Capture the cell that displays the provided text and extract its [x, y] central coordinate. 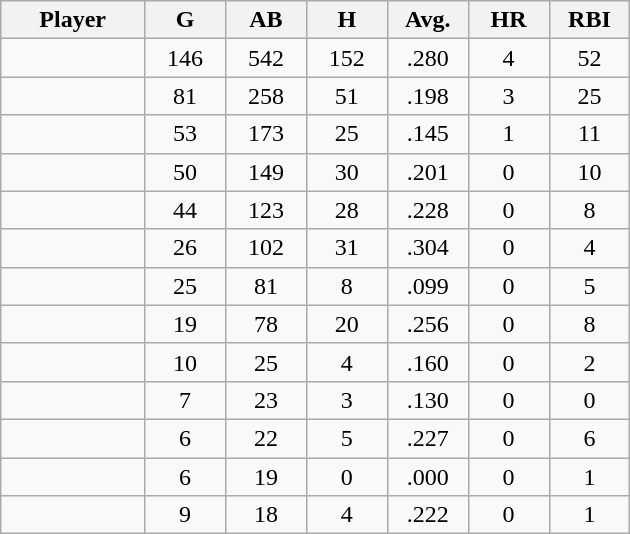
.145 [428, 134]
26 [186, 248]
.000 [428, 477]
.222 [428, 515]
52 [590, 58]
.304 [428, 248]
146 [186, 58]
50 [186, 172]
11 [590, 134]
G [186, 20]
18 [266, 515]
.256 [428, 324]
542 [266, 58]
.227 [428, 438]
.198 [428, 96]
.160 [428, 362]
44 [186, 210]
.280 [428, 58]
149 [266, 172]
152 [346, 58]
123 [266, 210]
258 [266, 96]
.099 [428, 286]
7 [186, 400]
Player [73, 20]
.228 [428, 210]
78 [266, 324]
HR [508, 20]
28 [346, 210]
.201 [428, 172]
H [346, 20]
Avg. [428, 20]
2 [590, 362]
51 [346, 96]
53 [186, 134]
20 [346, 324]
102 [266, 248]
AB [266, 20]
23 [266, 400]
.130 [428, 400]
31 [346, 248]
173 [266, 134]
30 [346, 172]
9 [186, 515]
RBI [590, 20]
22 [266, 438]
